Find where the given text appears and provide that cell's center as [x, y] coordinate. 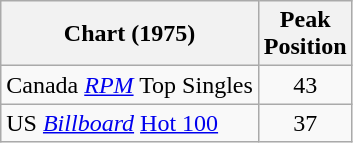
PeakPosition [305, 34]
37 [305, 123]
Canada RPM Top Singles [130, 85]
Chart (1975) [130, 34]
43 [305, 85]
US Billboard Hot 100 [130, 123]
